Find where the given text appears and provide that cell's center as [X, Y] coordinate. 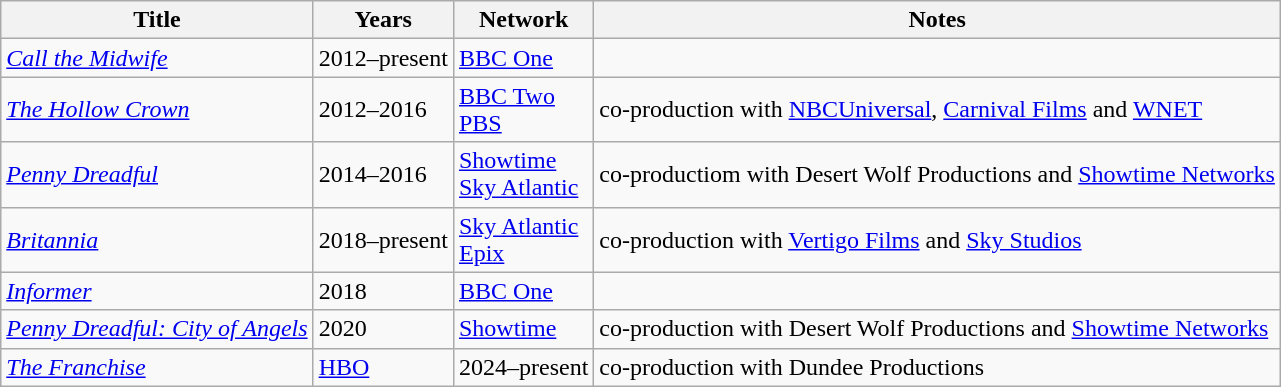
co-production with Desert Wolf Productions and Showtime Networks [938, 329]
Showtime [523, 329]
co-production with Dundee Productions [938, 367]
co-production with Vertigo Films and Sky Studios [938, 240]
2018–present [383, 240]
Penny Dreadful: City of Angels [157, 329]
2012–2016 [383, 110]
BBC TwoPBS [523, 110]
2018 [383, 291]
Call the Midwife [157, 58]
The Franchise [157, 367]
co-production with NBCUniversal, Carnival Films and WNET [938, 110]
ShowtimeSky Atlantic [523, 174]
2014–2016 [383, 174]
Sky AtlanticEpix [523, 240]
Network [523, 20]
Britannia [157, 240]
co-productiom with Desert Wolf Productions and Showtime Networks [938, 174]
Penny Dreadful [157, 174]
2012–present [383, 58]
Notes [938, 20]
2024–present [523, 367]
Informer [157, 291]
2020 [383, 329]
The Hollow Crown [157, 110]
HBO [383, 367]
Title [157, 20]
Years [383, 20]
